Scan for the cell matching the given text and deliver its (X, Y) coordinate at center. 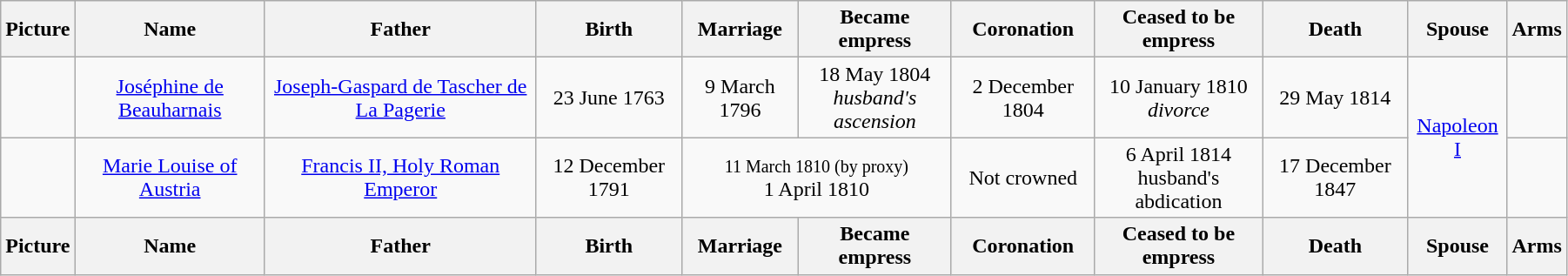
Napoleon I (1457, 138)
6 April 1814husband's abdication (1178, 178)
10 January 1810divorce (1178, 98)
Joseph-Gaspard de Tascher de La Pagerie (400, 98)
9 March 1796 (740, 98)
Joséphine de Beauharnais (170, 98)
2 December 1804 (1023, 98)
17 December 1847 (1335, 178)
23 June 1763 (609, 98)
Not crowned (1023, 178)
18 May 1804husband's ascension (874, 98)
Francis II, Holy Roman Emperor (400, 178)
11 March 1810 (by proxy)1 April 1810 (816, 178)
12 December 1791 (609, 178)
Marie Louise of Austria (170, 178)
29 May 1814 (1335, 98)
